Identify which cell holds the provided text, then report its (x, y) central coordinate. 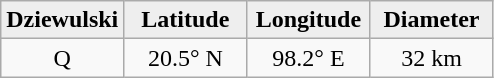
32 km (432, 58)
Dziewulski (62, 20)
98.2° E (308, 58)
Longitude (308, 20)
Diameter (432, 20)
Latitude (186, 20)
20.5° N (186, 58)
Q (62, 58)
